Identify which cell holds the provided text, then report its [X, Y] central coordinate. 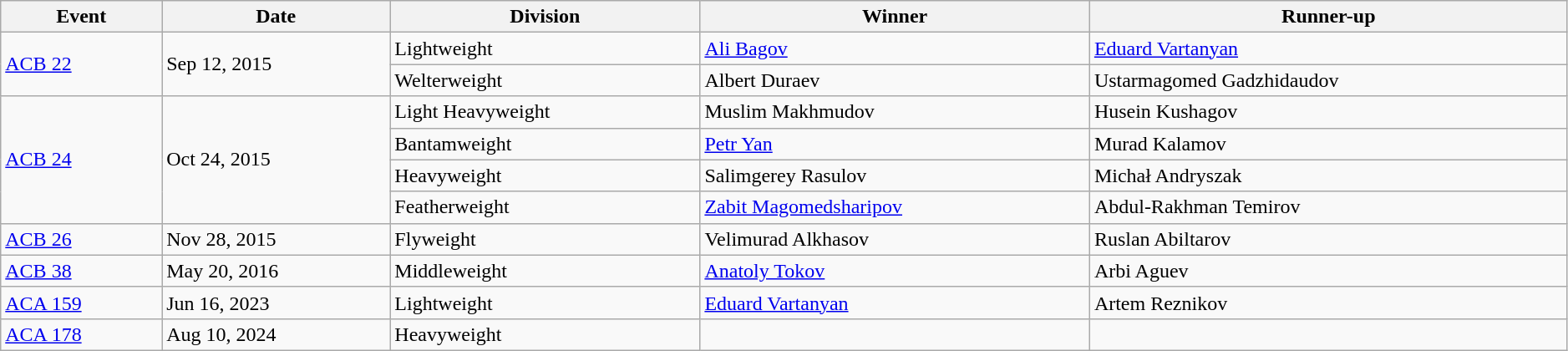
Flyweight [545, 239]
Sep 12, 2015 [276, 64]
Runner-up [1328, 17]
ACB 22 [82, 64]
Anatoly Tokov [895, 271]
ACA 159 [82, 303]
Murad Kalamov [1328, 144]
Arbi Aguev [1328, 271]
Division [545, 17]
Artem Reznikov [1328, 303]
ACA 178 [82, 334]
Date [276, 17]
Oct 24, 2015 [276, 160]
Velimurad Alkhasov [895, 239]
Light Heavyweight [545, 112]
Event [82, 17]
Ustarmagomed Gadzhidaudov [1328, 80]
Petr Yan [895, 144]
Featherweight [545, 207]
Jun 16, 2023 [276, 303]
Aug 10, 2024 [276, 334]
Bantamweight [545, 144]
Michał Andryszak [1328, 175]
ACB 38 [82, 271]
Albert Duraev [895, 80]
Salimgerey Rasulov [895, 175]
Welterweight [545, 80]
Husein Kushagov [1328, 112]
Winner [895, 17]
Nov 28, 2015 [276, 239]
Muslim Makhmudov [895, 112]
May 20, 2016 [276, 271]
Middleweight [545, 271]
Abdul-Rakhman Temirov [1328, 207]
ACB 26 [82, 239]
Ruslan Abiltarov [1328, 239]
Zabit Magomedsharipov [895, 207]
Ali Bagov [895, 48]
ACB 24 [82, 160]
